Pinpoint the cell where the given text exists, returning its [x, y] midpoint coordinate. 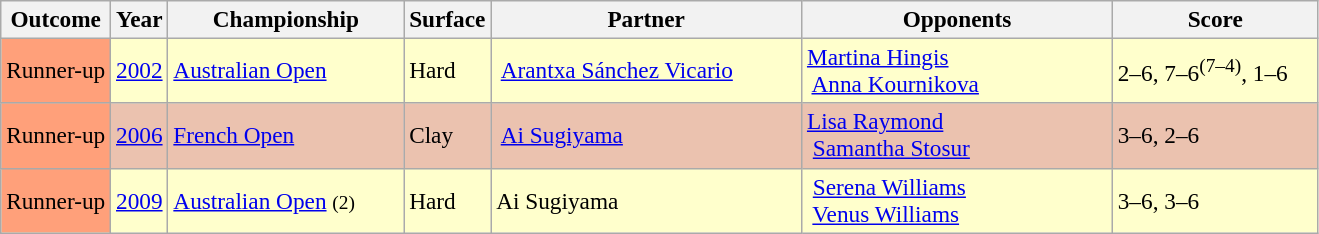
French Open [286, 136]
Australian Open (2) [286, 200]
Partner [646, 19]
Clay [448, 136]
Martina Hingis Anna Kournikova [958, 70]
Championship [286, 19]
3–6, 3–6 [1215, 200]
Opponents [958, 19]
Outcome [56, 19]
Score [1215, 19]
Lisa Raymond Samantha Stosur [958, 136]
2–6, 7–6(7–4), 1–6 [1215, 70]
Surface [448, 19]
Australian Open [286, 70]
2006 [140, 136]
Arantxa Sánchez Vicario [646, 70]
2009 [140, 200]
3–6, 2–6 [1215, 136]
Year [140, 19]
Serena Williams Venus Williams [958, 200]
2002 [140, 70]
